Detect which cell encompasses the target text, then output its [x, y] center coordinate. 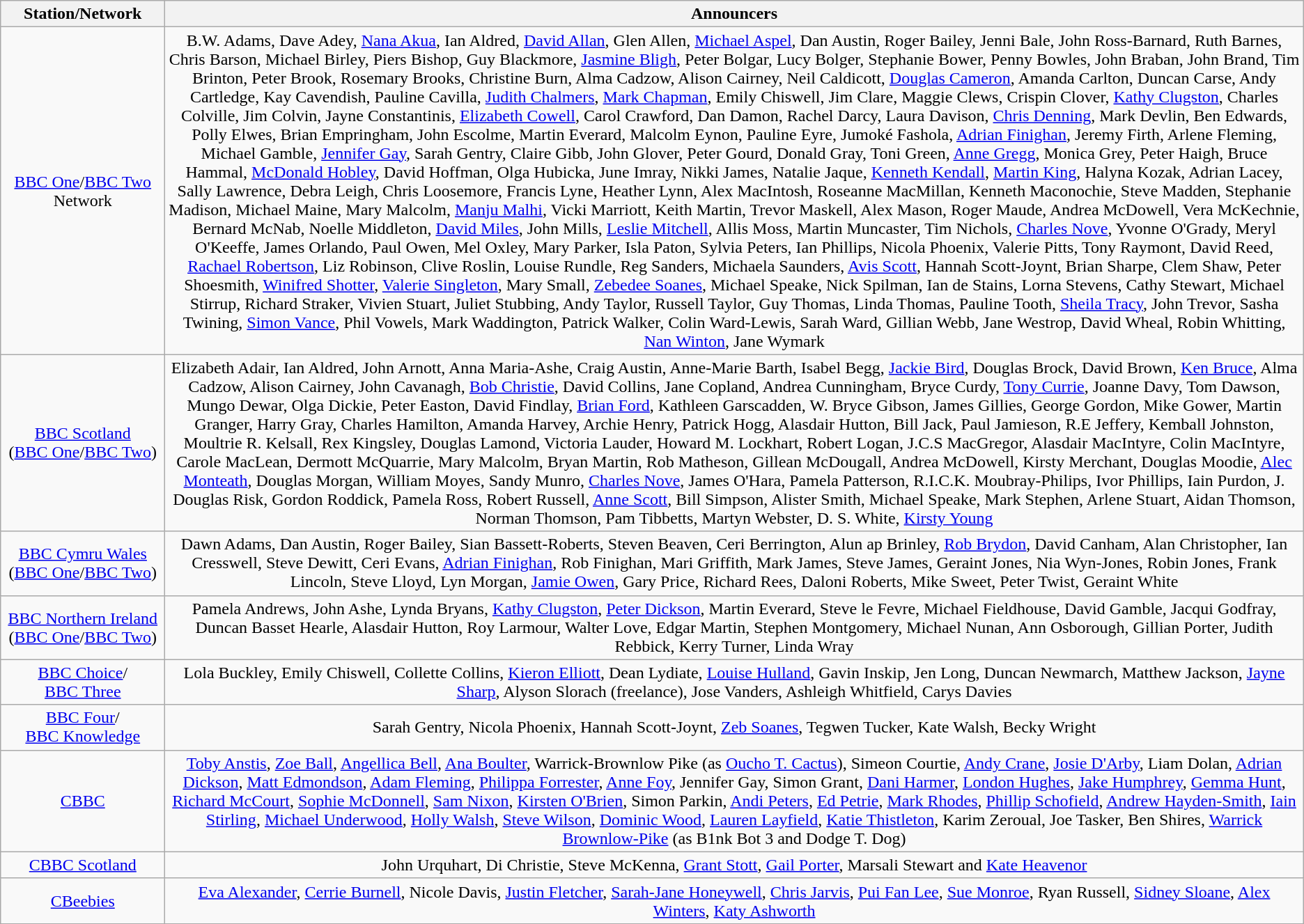
BBC Choice/BBC Three [83, 682]
BBC One/BBC Two Network [83, 191]
CBBC Scotland [83, 865]
Announcers [734, 14]
Sarah Gentry, Nicola Phoenix, Hannah Scott-Joynt, Zeb Soanes, Tegwen Tucker, Kate Walsh, Becky Wright [734, 727]
CBBC [83, 801]
BBC Scotland(BBC One/BBC Two) [83, 443]
John Urquhart, Di Christie, Steve McKenna, Grant Stott, Gail Porter, Marsali Stewart and Kate Heavenor [734, 865]
BBC Cymru Wales(BBC One/BBC Two) [83, 563]
Station/Network [83, 14]
BBC Northern Ireland(BBC One/BBC Two) [83, 627]
CBeebies [83, 901]
BBC Four/BBC Knowledge [83, 727]
